Pinpoint the cell where the given text exists, returning its [X, Y] midpoint coordinate. 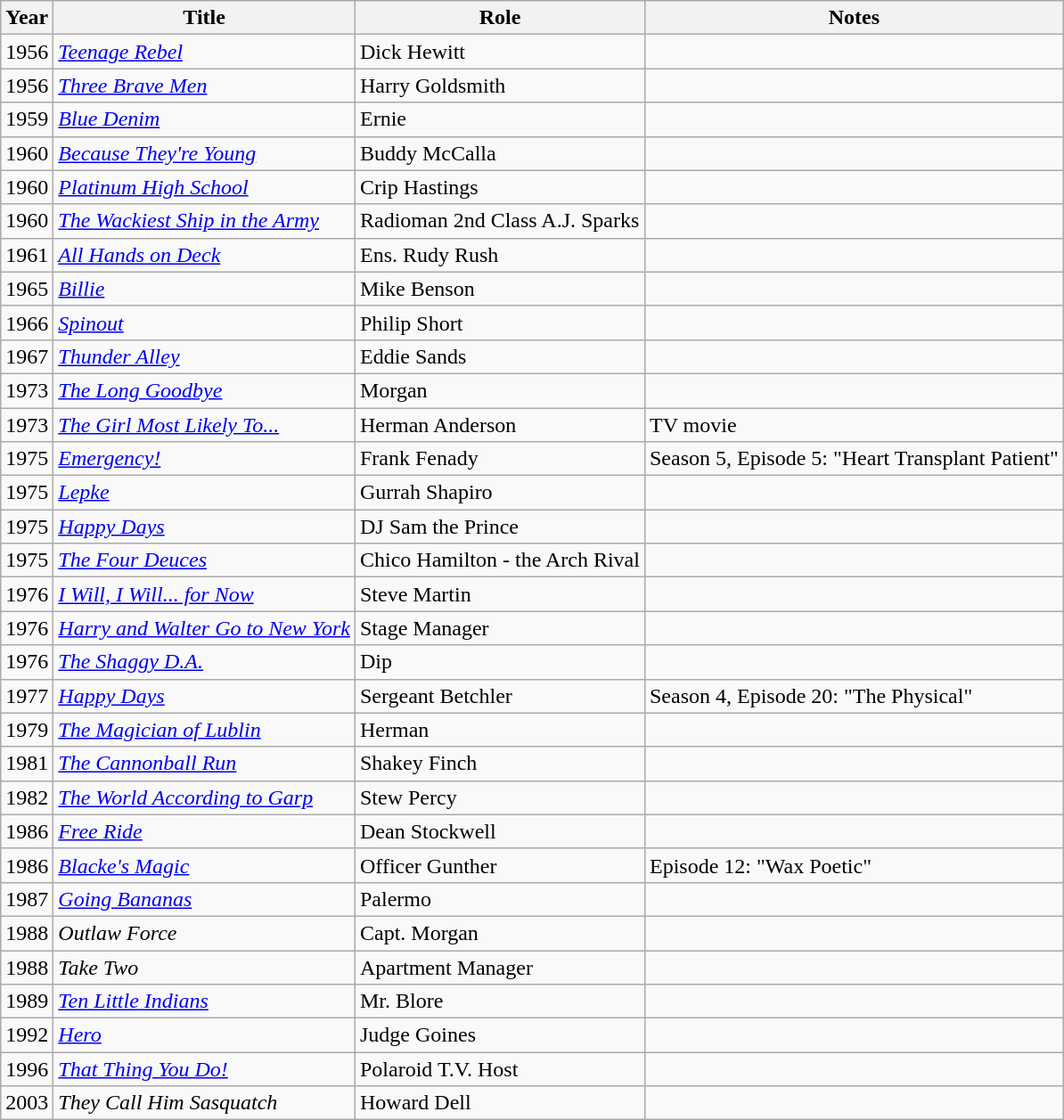
Stew Percy [499, 797]
That Thing You Do! [205, 1069]
Chico Hamilton - the Arch Rival [499, 560]
Palermo [499, 899]
Crip Hastings [499, 187]
1959 [27, 119]
1982 [27, 797]
Shakey Finch [499, 764]
The Shaggy D.A. [205, 662]
The Girl Most Likely To... [205, 425]
Season 4, Episode 20: "The Physical" [854, 696]
1965 [27, 289]
Spinout [205, 323]
Dip [499, 662]
Steve Martin [499, 594]
The World According to Garp [205, 797]
DJ Sam the Prince [499, 527]
Going Bananas [205, 899]
The Wackiest Ship in the Army [205, 221]
Ten Little Indians [205, 1001]
Season 5, Episode 5: "Heart Transplant Patient" [854, 459]
Thunder Alley [205, 356]
The Four Deuces [205, 560]
Frank Fenady [499, 459]
Sergeant Betchler [499, 696]
Dick Hewitt [499, 52]
Buddy McCalla [499, 153]
Ens. Rudy Rush [499, 255]
1996 [27, 1069]
Hero [205, 1035]
Officer Gunther [499, 865]
Blacke's Magic [205, 865]
Year [27, 18]
The Long Goodbye [205, 390]
Billie [205, 289]
Dean Stockwell [499, 831]
1981 [27, 764]
1979 [27, 730]
Polaroid T.V. Host [499, 1069]
Because They're Young [205, 153]
Blue Denim [205, 119]
Harry Goldsmith [499, 86]
1987 [27, 899]
Emergency! [205, 459]
1967 [27, 356]
Judge Goines [499, 1035]
Outlaw Force [205, 933]
Radioman 2nd Class A.J. Sparks [499, 221]
Mr. Blore [499, 1001]
The Magician of Lublin [205, 730]
Platinum High School [205, 187]
Morgan [499, 390]
2003 [27, 1103]
Free Ride [205, 831]
They Call Him Sasquatch [205, 1103]
Eddie Sands [499, 356]
Herman Anderson [499, 425]
I Will, I Will... for Now [205, 594]
1992 [27, 1035]
Ernie [499, 119]
Notes [854, 18]
Herman [499, 730]
1977 [27, 696]
Take Two [205, 967]
Gurrah Shapiro [499, 493]
1966 [27, 323]
Stage Manager [499, 628]
Philip Short [499, 323]
The Cannonball Run [205, 764]
Three Brave Men [205, 86]
Lepke [205, 493]
Harry and Walter Go to New York [205, 628]
1989 [27, 1001]
Howard Dell [499, 1103]
Apartment Manager [499, 967]
1961 [27, 255]
Title [205, 18]
Teenage Rebel [205, 52]
All Hands on Deck [205, 255]
Episode 12: "Wax Poetic" [854, 865]
Capt. Morgan [499, 933]
Role [499, 18]
Mike Benson [499, 289]
TV movie [854, 425]
